Return [X, Y] of the center of cell containing provided text 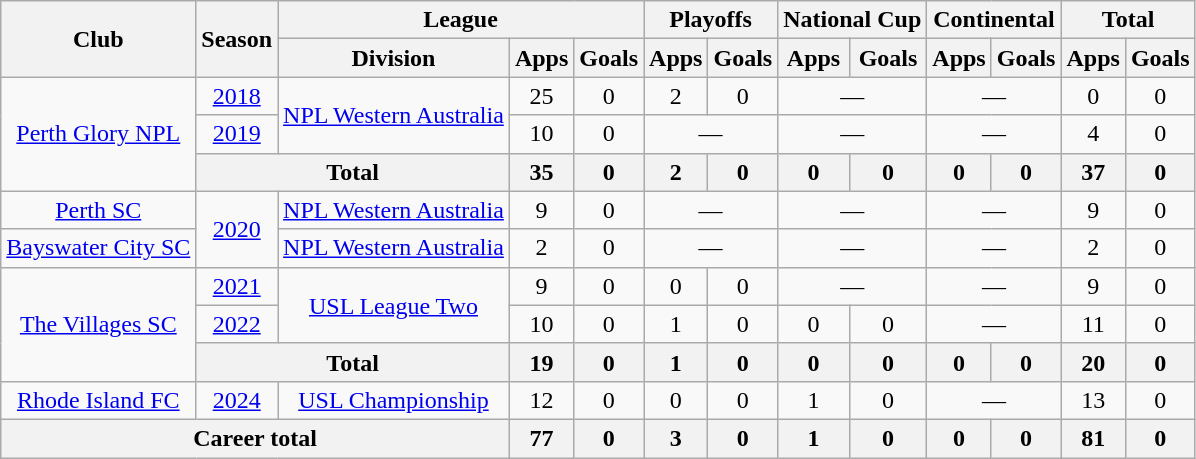
2019 [237, 134]
2024 [237, 400]
Season [237, 39]
2022 [237, 324]
Perth SC [98, 210]
The Villages SC [98, 324]
USL Championship [394, 400]
Continental [994, 20]
20 [1093, 362]
Career total [256, 438]
2021 [237, 286]
USL League Two [394, 305]
19 [541, 362]
Perth Glory NPL [98, 134]
Playoffs [711, 20]
3 [676, 438]
Division [394, 58]
2018 [237, 96]
13 [1093, 400]
12 [541, 400]
2020 [237, 229]
11 [1093, 324]
4 [1093, 134]
77 [541, 438]
37 [1093, 172]
81 [1093, 438]
National Cup [852, 20]
League [461, 20]
Club [98, 39]
25 [541, 96]
Bayswater City SC [98, 248]
Rhode Island FC [98, 400]
35 [541, 172]
